Extract the (x, y) coordinate from the center of the cell holding the provided text.  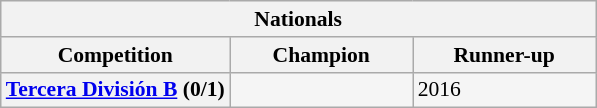
Tercera División B (0/1) (116, 90)
Runner-up (504, 55)
Champion (322, 55)
Competition (116, 55)
2016 (504, 90)
Nationals (298, 19)
